Extract the (x, y) coordinate from the center of the cell holding the provided text.  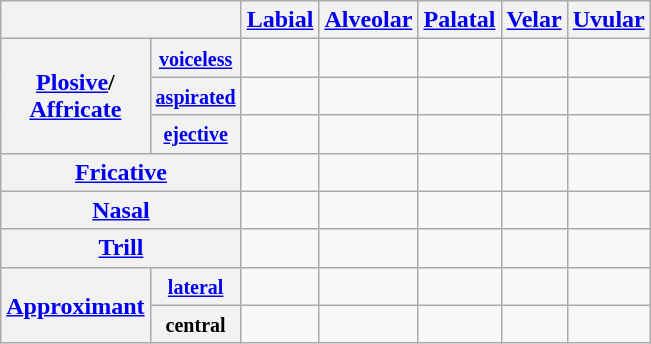
lateral (196, 286)
aspirated (196, 96)
Fricative (121, 172)
Velar (534, 20)
voiceless (196, 58)
Plosive/Affricate (76, 96)
Alveolar (368, 20)
Palatal (460, 20)
Labial (280, 20)
Uvular (608, 20)
Nasal (121, 210)
Trill (121, 248)
ejective (196, 134)
central (196, 324)
Approximant (76, 305)
